Determine the [X, Y] coordinate at the center of the cell enclosing the given text.  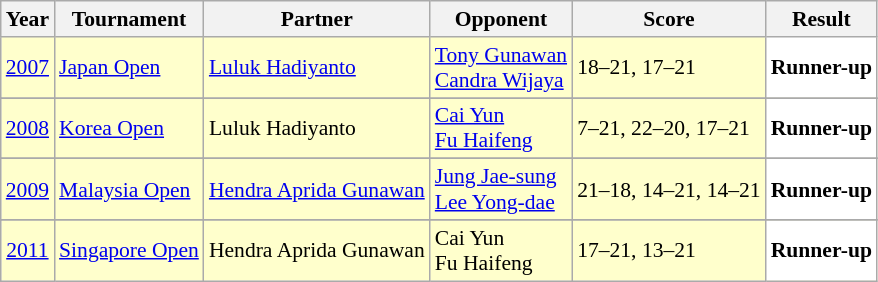
Result [822, 19]
Partner [317, 19]
Opponent [501, 19]
Year [28, 19]
2011 [28, 250]
21–18, 14–21, 14–21 [669, 190]
Score [669, 19]
2007 [28, 68]
Jung Jae-sung Lee Yong-dae [501, 190]
17–21, 13–21 [669, 250]
Tony Gunawan Candra Wijaya [501, 68]
Singapore Open [129, 250]
2008 [28, 128]
7–21, 22–20, 17–21 [669, 128]
18–21, 17–21 [669, 68]
Japan Open [129, 68]
2009 [28, 190]
Korea Open [129, 128]
Malaysia Open [129, 190]
Tournament [129, 19]
